Find where the given text appears and provide that cell's center as [X, Y] coordinate. 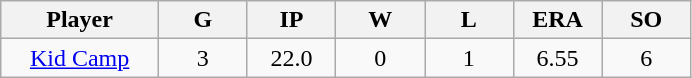
3 [202, 58]
1 [468, 58]
SO [646, 20]
6 [646, 58]
Player [80, 20]
W [380, 20]
Kid Camp [80, 58]
G [202, 20]
6.55 [558, 58]
22.0 [292, 58]
IP [292, 20]
ERA [558, 20]
L [468, 20]
0 [380, 58]
